Capture the cell that displays the provided text and extract its [x, y] central coordinate. 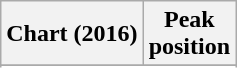
Chart (2016) [72, 34]
Peakposition [189, 34]
